Locate the cell with the specified text and output its [X, Y] center coordinate. 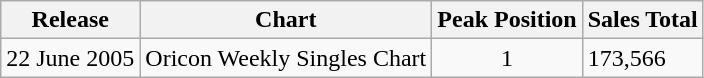
1 [507, 58]
Release [70, 20]
22 June 2005 [70, 58]
Chart [286, 20]
Sales Total [642, 20]
173,566 [642, 58]
Peak Position [507, 20]
Oricon Weekly Singles Chart [286, 58]
